Scan for the cell matching the given text and deliver its (X, Y) coordinate at center. 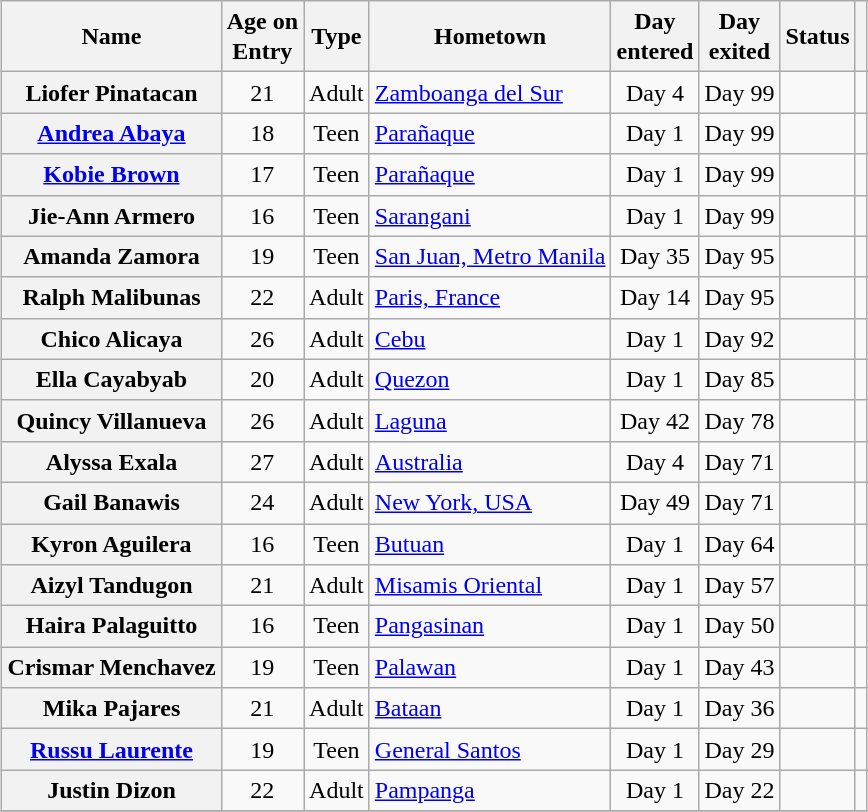
Day 29 (740, 750)
Status (818, 36)
Type (337, 36)
20 (262, 380)
Mika Pajares (112, 708)
Ralph Malibunas (112, 298)
Australia (490, 462)
Ella Cayabyab (112, 380)
Russu Laurente (112, 750)
Day 36 (740, 708)
Day 57 (740, 586)
Age onEntry (262, 36)
Andrea Abaya (112, 134)
Chico Alicaya (112, 338)
Dayexited (740, 36)
Bataan (490, 708)
Hometown (490, 36)
Alyssa Exala (112, 462)
Palawan (490, 668)
Cebu (490, 338)
Jie-Ann Armero (112, 216)
San Juan, Metro Manila (490, 256)
27 (262, 462)
Pampanga (490, 790)
New York, USA (490, 502)
Day 35 (655, 256)
Haira Palaguitto (112, 626)
Day 64 (740, 544)
Sarangani (490, 216)
Aizyl Tandugon (112, 586)
Dayentered (655, 36)
18 (262, 134)
Justin Dizon (112, 790)
Zamboanga del Sur (490, 92)
Paris, France (490, 298)
Day 50 (740, 626)
Amanda Zamora (112, 256)
Day 78 (740, 420)
Pangasinan (490, 626)
Misamis Oriental (490, 586)
17 (262, 174)
Day 92 (740, 338)
Day 85 (740, 380)
Butuan (490, 544)
Crismar Menchavez (112, 668)
Day 49 (655, 502)
Laguna (490, 420)
Liofer Pinatacan (112, 92)
Day 14 (655, 298)
Day 42 (655, 420)
24 (262, 502)
Gail Banawis (112, 502)
Day 22 (740, 790)
Kyron Aguilera (112, 544)
Kobie Brown (112, 174)
Quincy Villanueva (112, 420)
Name (112, 36)
Day 43 (740, 668)
Quezon (490, 380)
General Santos (490, 750)
